Provide the (X, Y) coordinate of the cell's center where the given text is located.  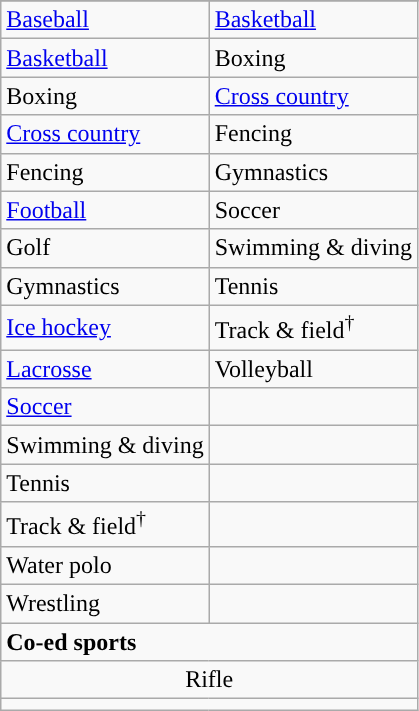
Co-ed sports (210, 642)
Golf (105, 248)
Ice hockey (105, 328)
Volleyball (313, 369)
Wrestling (105, 604)
Water polo (105, 566)
Rifle (210, 680)
Football (105, 210)
Lacrosse (105, 369)
Baseball (105, 20)
